Capture the cell that displays the provided text and extract its [x, y] central coordinate. 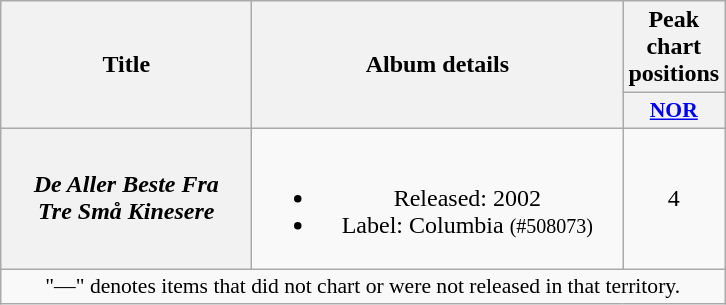
NOR [674, 111]
4 [674, 198]
Released: 2002Label: Columbia (#508073) [438, 198]
Title [126, 65]
De Aller Beste FraTre Små Kinesere [126, 198]
Album details [438, 65]
Peak chart positions [674, 47]
"—" denotes items that did not chart or were not released in that territory. [363, 286]
